Pinpoint the cell where the given text exists, returning its (X, Y) midpoint coordinate. 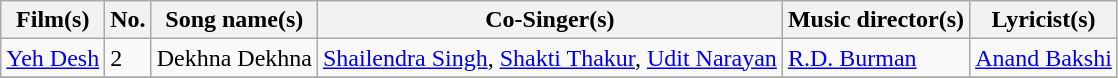
Yeh Desh (53, 58)
Lyricist(s) (1044, 20)
Music director(s) (876, 20)
Dekhna Dekhna (234, 58)
R.D. Burman (876, 58)
Song name(s) (234, 20)
No. (128, 20)
Film(s) (53, 20)
2 (128, 58)
Co-Singer(s) (550, 20)
Shailendra Singh, Shakti Thakur, Udit Narayan (550, 58)
Anand Bakshi (1044, 58)
